Scan for the cell matching the given text and deliver its (X, Y) coordinate at center. 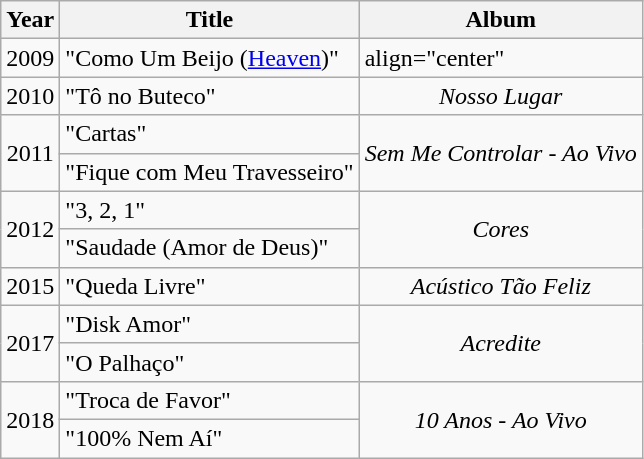
Year (30, 20)
2011 (30, 153)
2010 (30, 96)
2012 (30, 229)
align="center" (500, 58)
Sem Me Controlar - Ao Vivo (500, 153)
10 Anos - Ao Vivo (500, 419)
Title (210, 20)
Album (500, 20)
2018 (30, 419)
2017 (30, 343)
Cores (500, 229)
"Tô no Buteco" (210, 96)
"O Palhaço" (210, 362)
"Troca de Favor" (210, 400)
Acredite (500, 343)
2015 (30, 286)
"Queda Livre" (210, 286)
"Fique com Meu Travesseiro" (210, 172)
Nosso Lugar (500, 96)
2009 (30, 58)
"Cartas" (210, 134)
"Saudade (Amor de Deus)" (210, 248)
"Disk Amor" (210, 324)
"3, 2, 1" (210, 210)
Acústico Tão Feliz (500, 286)
"100% Nem Aí" (210, 438)
"Como Um Beijo (Heaven)" (210, 58)
